Scan for the cell matching the given text and deliver its [X, Y] coordinate at center. 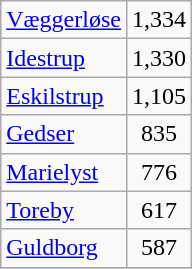
Idestrup [64, 58]
Eskilstrup [64, 96]
1,330 [158, 58]
Væggerløse [64, 20]
1,105 [158, 96]
587 [158, 248]
1,334 [158, 20]
Toreby [64, 210]
Guldborg [64, 248]
776 [158, 172]
617 [158, 210]
Marielyst [64, 172]
835 [158, 134]
Gedser [64, 134]
